Capture the cell that displays the provided text and extract its (x, y) central coordinate. 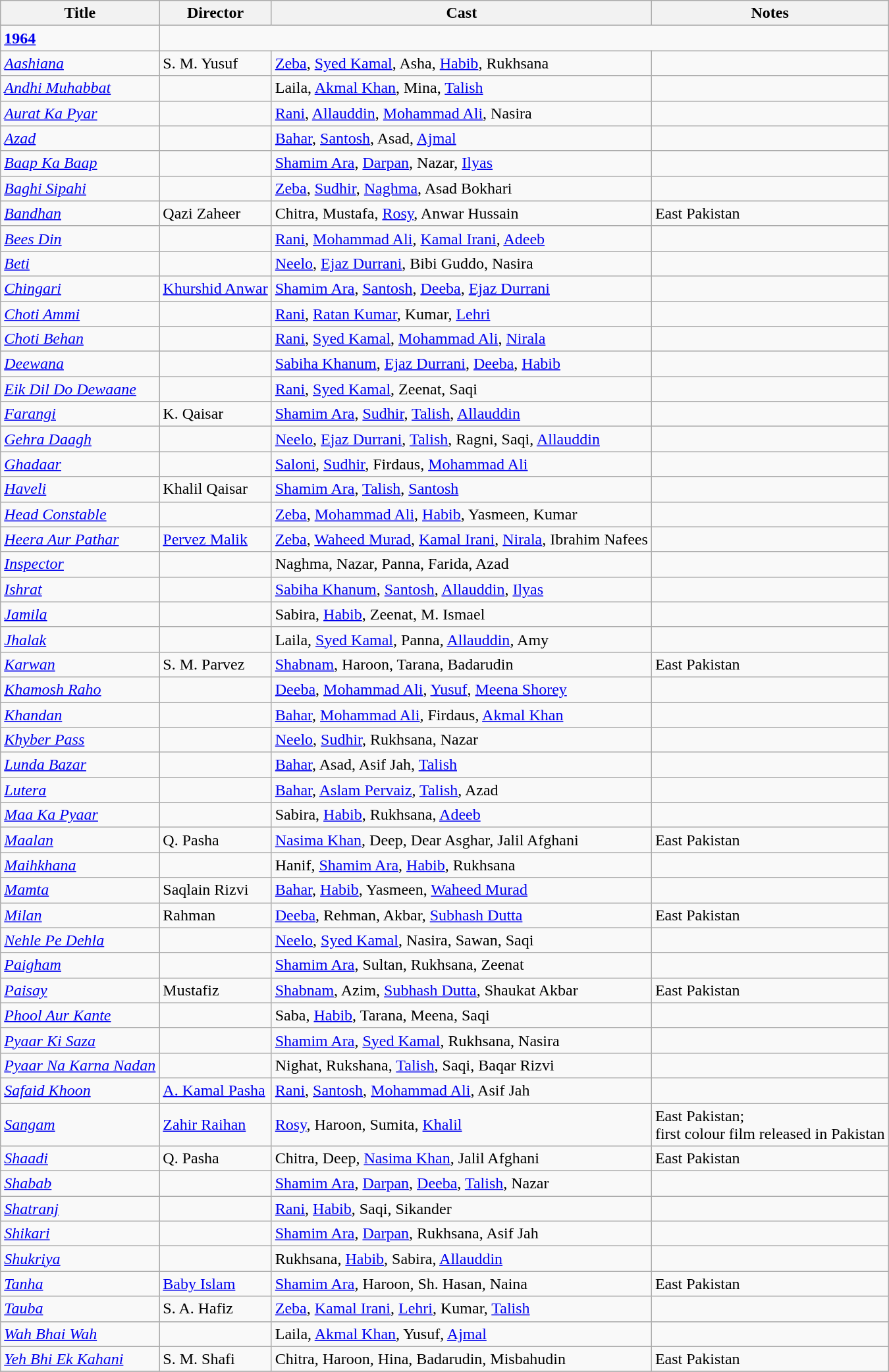
Shamim Ara, Darpan, Rukhsana, Asif Jah (461, 1234)
Paigham (80, 965)
Shamim Ara, Darpan, Deeba, Talish, Nazar (461, 1184)
Khamosh Raho (80, 689)
Shamim Ara, Sudhir, Talish, Allauddin (461, 414)
Shamim Ara, Darpan, Nazar, Ilyas (461, 163)
Neelo, Ejaz Durrani, Bibi Guddo, Nasira (461, 263)
Shamim Ara, Talish, Santosh (461, 489)
Bandhan (80, 213)
Baby Islam (215, 1284)
Shabab (80, 1184)
Shaadi (80, 1159)
Zeba, Syed Kamal, Asha, Habib, Rukhsana (461, 63)
Rani, Mohammad Ali, Kamal Irani, Adeeb (461, 238)
Maa Ka Pyaar (80, 815)
Jhalak (80, 639)
Shabnam, Azim, Subhash Dutta, Shaukat Akbar (461, 990)
Sangam (80, 1124)
Nighat, Rukshana, Talish, Saqi, Baqar Rizvi (461, 1065)
Hanif, Shamim Ara, Habib, Rukhsana (461, 865)
Saloni, Sudhir, Firdaus, Mohammad Ali (461, 464)
Sabiha Khanum, Ejaz Durrani, Deeba, Habib (461, 364)
Qazi Zaheer (215, 213)
Sabira, Habib, Zeenat, M. Ismael (461, 614)
Beti (80, 263)
Chitra, Mustafa, Rosy, Anwar Hussain (461, 213)
Naghma, Nazar, Panna, Farida, Azad (461, 564)
S. M. Parvez (215, 664)
Title (80, 13)
Milan (80, 915)
Rani, Allauddin, Mohammad Ali, Nasira (461, 113)
Chitra, Deep, Nasima Khan, Jalil Afghani (461, 1159)
Shamim Ara, Sultan, Rukhsana, Zeenat (461, 965)
Sabira, Habib, Rukhsana, Adeeb (461, 815)
East Pakistan;first colour film released in Pakistan (770, 1124)
Choti Ammi (80, 314)
Ishrat (80, 589)
Paisay (80, 990)
Baap Ka Baap (80, 163)
Bahar, Santosh, Asad, Ajmal (461, 138)
Shamim Ara, Santosh, Deeba, Ejaz Durrani (461, 288)
Farangi (80, 414)
Saba, Habib, Tarana, Meena, Saqi (461, 1015)
Rukhsana, Habib, Sabira, Allauddin (461, 1259)
Karwan (80, 664)
Haveli (80, 489)
Rani, Syed Kamal, Zeenat, Saqi (461, 389)
Bahar, Asad, Asif Jah, Talish (461, 765)
Chitra, Haroon, Hina, Badarudin, Misbahudin (461, 1359)
Laila, Akmal Khan, Yusuf, Ajmal (461, 1334)
Baghi Sipahi (80, 188)
Zeba, Waheed Murad, Kamal Irani, Nirala, Ibrahim Nafees (461, 539)
Andhi Muhabbat (80, 88)
Rani, Ratan Kumar, Kumar, Lehri (461, 314)
Khandan (80, 714)
Sabiha Khanum, Santosh, Allauddin, Ilyas (461, 589)
Inspector (80, 564)
Deeba, Rehman, Akbar, Subhash Dutta (461, 915)
Tanha (80, 1284)
A. Kamal Pasha (215, 1090)
Khalil Qaisar (215, 489)
Rahman (215, 915)
Ghadaar (80, 464)
Pervez Malik (215, 539)
Cast (461, 13)
Director (215, 13)
Laila, Akmal Khan, Mina, Talish (461, 88)
Khyber Pass (80, 740)
Rani, Syed Kamal, Mohammad Ali, Nirala (461, 339)
1964 (80, 38)
Mustafiz (215, 990)
Neelo, Ejaz Durrani, Talish, Ragni, Saqi, Allauddin (461, 439)
Rani, Habib, Saqi, Sikander (461, 1209)
Notes (770, 13)
Tauba (80, 1309)
Zeba, Sudhir, Naghma, Asad Bokhari (461, 188)
Mamta (80, 890)
Aashiana (80, 63)
Pyaar Na Karna Nadan (80, 1065)
Khurshid Anwar (215, 288)
Safaid Khoon (80, 1090)
Shatranj (80, 1209)
Laila, Syed Kamal, Panna, Allauddin, Amy (461, 639)
Bahar, Mohammad Ali, Firdaus, Akmal Khan (461, 714)
Deewana (80, 364)
Zeba, Mohammad Ali, Habib, Yasmeen, Kumar (461, 514)
Jamila (80, 614)
Zeba, Kamal Irani, Lehri, Kumar, Talish (461, 1309)
Deeba, Mohammad Ali, Yusuf, Meena Shorey (461, 689)
Shikari (80, 1234)
Shamim Ara, Haroon, Sh. Hasan, Naina (461, 1284)
Shukriya (80, 1259)
Pyaar Ki Saza (80, 1040)
Neelo, Syed Kamal, Nasira, Sawan, Saqi (461, 940)
Neelo, Sudhir, Rukhsana, Nazar (461, 740)
Rosy, Haroon, Sumita, Khalil (461, 1124)
K. Qaisar (215, 414)
Head Constable (80, 514)
Zahir Raihan (215, 1124)
S. M. Shafi (215, 1359)
Aurat Ka Pyar (80, 113)
Eik Dil Do Dewaane (80, 389)
Nasima Khan, Deep, Dear Asghar, Jalil Afghani (461, 840)
Azad (80, 138)
Shabnam, Haroon, Tarana, Badarudin (461, 664)
Lunda Bazar (80, 765)
Wah Bhai Wah (80, 1334)
Phool Aur Kante (80, 1015)
Gehra Daagh (80, 439)
S. A. Hafiz (215, 1309)
Lutera (80, 790)
Chingari (80, 288)
Yeh Bhi Ek Kahani (80, 1359)
Shamim Ara, Syed Kamal, Rukhsana, Nasira (461, 1040)
Saqlain Rizvi (215, 890)
Maihkhana (80, 865)
Nehle Pe Dehla (80, 940)
Heera Aur Pathar (80, 539)
Rani, Santosh, Mohammad Ali, Asif Jah (461, 1090)
S. M. Yusuf (215, 63)
Choti Behan (80, 339)
Bahar, Habib, Yasmeen, Waheed Murad (461, 890)
Bees Din (80, 238)
Bahar, Aslam Pervaiz, Talish, Azad (461, 790)
Maalan (80, 840)
